Identify which cell holds the provided text, then report its (x, y) central coordinate. 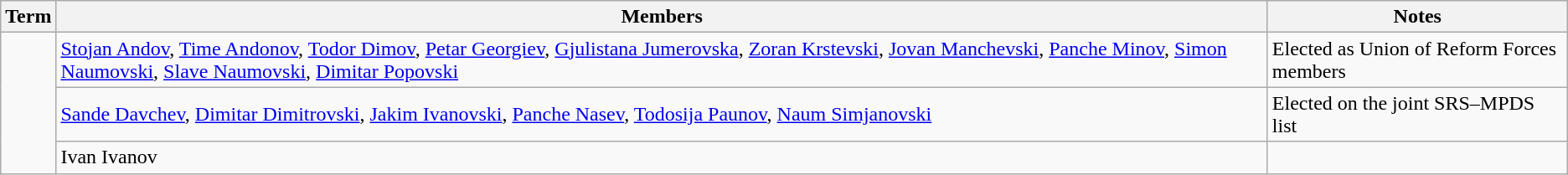
Sande Davchev, Dimitar Dimitrovski, Jakim Ivanovski, Panche Nasev, Todosija Paunov, Naum Simjanovski (662, 114)
Elected on the joint SRS–MPDS list (1417, 114)
Term (28, 17)
Ivan Ivanov (662, 157)
Notes (1417, 17)
Elected as Union of Reform Forces members (1417, 60)
Members (662, 17)
